Identify which cell holds the provided text, then report its (X, Y) central coordinate. 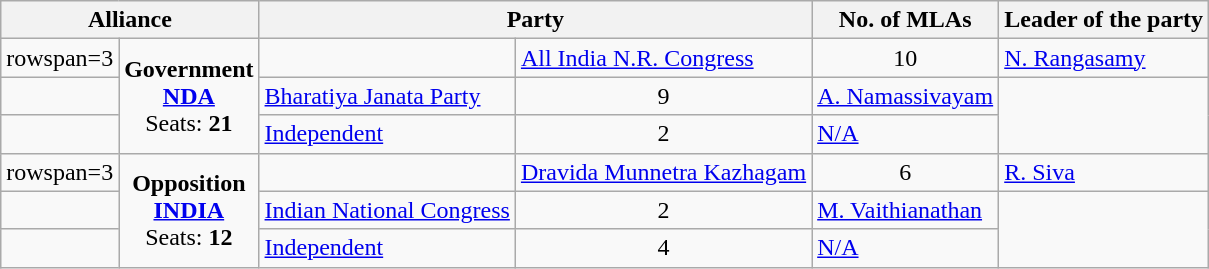
Leader of the party (1104, 20)
6 (906, 172)
No. of MLAs (906, 20)
M. Vaithianathan (906, 210)
4 (663, 248)
Bharatiya Janata Party (387, 96)
10 (906, 58)
N. Rangasamy (1104, 58)
GovernmentNDASeats: 21 (189, 96)
R. Siva (1104, 172)
9 (663, 96)
Alliance (130, 20)
Party (536, 20)
Indian National Congress (387, 210)
All India N.R. Congress (663, 58)
OppositionINDIASeats: 12 (189, 210)
A. Namassivayam (906, 96)
Dravida Munnetra Kazhagam (663, 172)
